Find where the given text appears and provide that cell's center as [X, Y] coordinate. 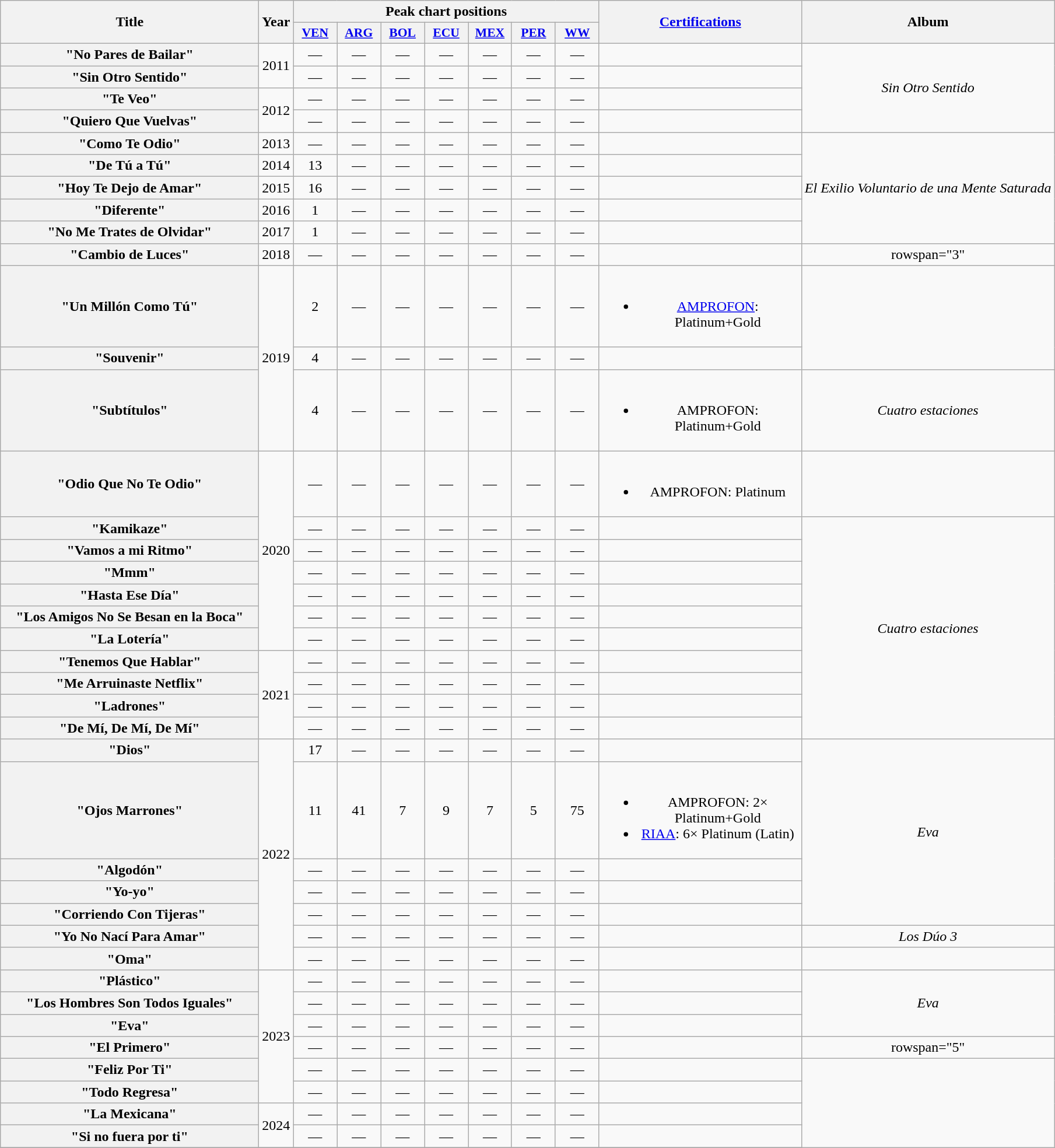
"Mmm" [129, 572]
"Hasta Ese Día" [129, 594]
AMPROFON: 2× Platinum+GoldRIAA: 6× Platinum (Latin) [700, 810]
17 [315, 750]
Peak chart positions [446, 12]
2018 [276, 254]
2016 [276, 210]
"Dios" [129, 750]
"Hoy Te Dejo de Amar" [129, 188]
2014 [276, 166]
Los Dúo 3 [928, 936]
"Todo Regresa" [129, 1092]
2023 [276, 1036]
2011 [276, 65]
16 [315, 188]
"Oma" [129, 958]
"Si no fuera por ti" [129, 1136]
2015 [276, 188]
2020 [276, 551]
"Te Veo" [129, 99]
"Vamos a mi Ritmo" [129, 550]
"No Me Trates de Olvidar" [129, 232]
Certifications [700, 22]
"Odio Que No Te Odio" [129, 484]
"Yo No Nací Para Amar" [129, 936]
Year [276, 22]
2012 [276, 110]
"Diferente" [129, 210]
BOL [402, 33]
Title [129, 22]
ECU [447, 33]
"Los Amigos No Se Besan en la Boca" [129, 617]
"Ojos Marrones" [129, 810]
"Un Millón Como Tú" [129, 306]
"Corriendo Con Tijeras" [129, 914]
MEX [490, 33]
"La Mexicana" [129, 1114]
PER [533, 33]
VEN [315, 33]
"La Lotería" [129, 639]
5 [533, 810]
2024 [276, 1125]
75 [577, 810]
2017 [276, 232]
"De Tú a Tú" [129, 166]
41 [359, 810]
rowspan="3" [928, 254]
11 [315, 810]
9 [447, 810]
"Eva" [129, 1025]
"No Pares de Bailar" [129, 54]
"Ladrones" [129, 706]
2021 [276, 695]
Album [928, 22]
"Plástico" [129, 981]
"El Primero" [129, 1048]
"Sin Otro Sentido" [129, 76]
"Como Te Odio" [129, 143]
"Subtítulos" [129, 410]
"Souvenir" [129, 358]
2022 [276, 854]
"Feliz Por Ti" [129, 1070]
13 [315, 166]
WW [577, 33]
"Algodón" [129, 870]
"Los Hombres Son Todos Iguales" [129, 1003]
El Exilio Voluntario de una Mente Saturada [928, 188]
"Cambio de Luces" [129, 254]
"Yo-yo" [129, 892]
2019 [276, 358]
"Quiero Que Vuelvas" [129, 121]
"Kamikaze" [129, 528]
Sin Otro Sentido [928, 87]
"Tenemos Que Hablar" [129, 661]
"De Mí, De Mí, De Mí" [129, 728]
rowspan="5" [928, 1048]
2013 [276, 143]
"Me Arruinaste Netflix" [129, 684]
2 [315, 306]
ARG [359, 33]
AMPROFON: Platinum [700, 484]
